Find where the given text appears and provide that cell's center as [X, Y] coordinate. 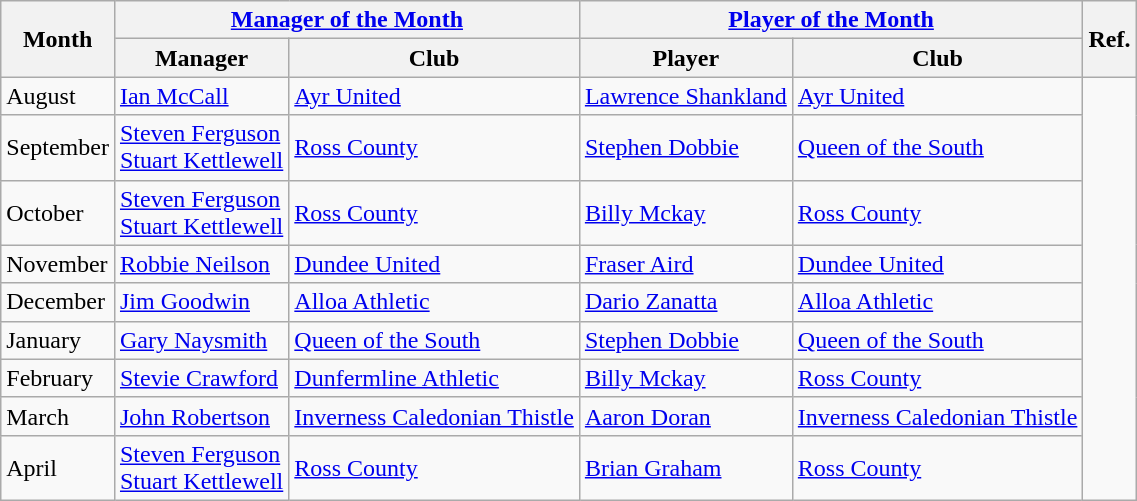
Player of the Month [831, 20]
January [58, 340]
Ian McCall [201, 96]
Robbie Neilson [201, 264]
December [58, 302]
Fraser Aird [686, 264]
October [58, 212]
Manager [201, 58]
Gary Naysmith [201, 340]
Aaron Doran [686, 416]
Player [686, 58]
February [58, 378]
Lawrence Shankland [686, 96]
Dunfermline Athletic [434, 378]
Dario Zanatta [686, 302]
April [58, 468]
Brian Graham [686, 468]
August [58, 96]
November [58, 264]
Manager of the Month [346, 20]
Ref. [1110, 39]
Stevie Crawford [201, 378]
John Robertson [201, 416]
March [58, 416]
September [58, 148]
Month [58, 39]
Jim Goodwin [201, 302]
